For the text-containing cell, return its midpoint in (x, y) coordinate format. 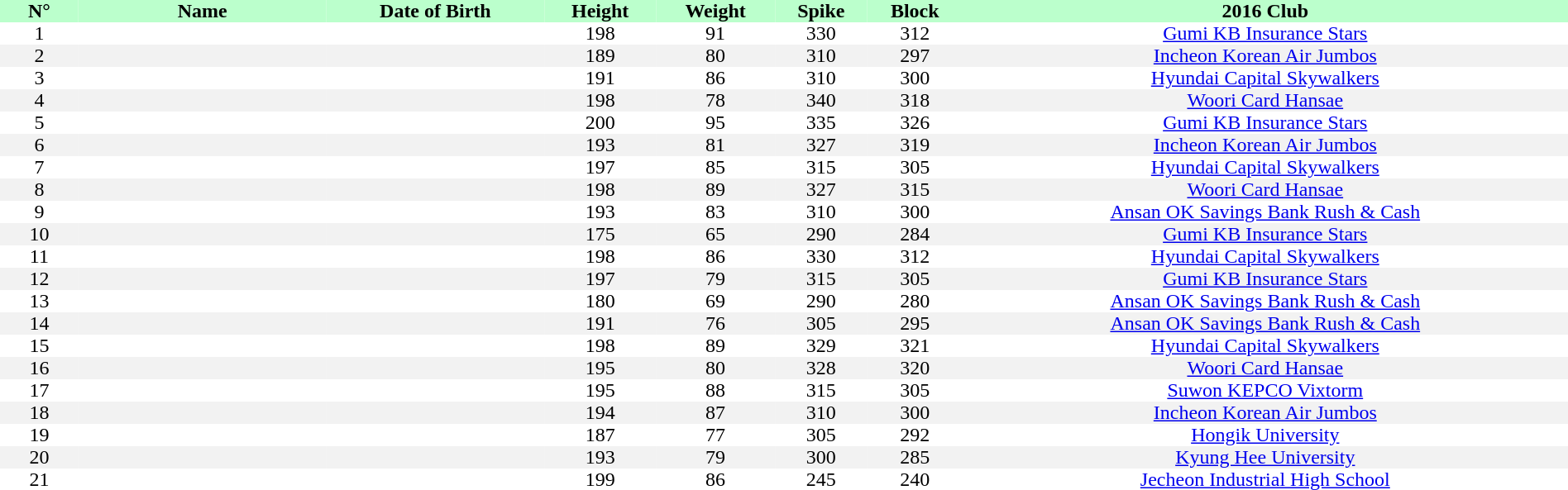
187 (600, 435)
Block (915, 12)
2 (40, 56)
340 (821, 101)
335 (821, 122)
Date of Birth (435, 12)
295 (915, 324)
6 (40, 145)
85 (715, 167)
4 (40, 101)
65 (715, 235)
88 (715, 390)
326 (915, 122)
91 (715, 33)
189 (600, 56)
200 (600, 122)
285 (915, 458)
180 (600, 301)
320 (915, 369)
14 (40, 324)
12 (40, 279)
Name (203, 12)
329 (821, 345)
13 (40, 301)
10 (40, 235)
194 (600, 413)
Height (600, 12)
175 (600, 235)
Spike (821, 12)
20 (40, 458)
328 (821, 369)
18 (40, 413)
19 (40, 435)
77 (715, 435)
81 (715, 145)
9 (40, 212)
5 (40, 122)
69 (715, 301)
280 (915, 301)
8 (40, 190)
83 (715, 212)
16 (40, 369)
292 (915, 435)
87 (715, 413)
78 (715, 101)
Suwon KEPCO Vixtorm (1265, 390)
11 (40, 256)
15 (40, 345)
2016 Club (1265, 12)
Weight (715, 12)
284 (915, 235)
76 (715, 324)
297 (915, 56)
N° (40, 12)
7 (40, 167)
318 (915, 101)
Hongik University (1265, 435)
Kyung Hee University (1265, 458)
319 (915, 145)
95 (715, 122)
1 (40, 33)
321 (915, 345)
3 (40, 78)
17 (40, 390)
